Return (X, Y) of the center of cell containing provided text 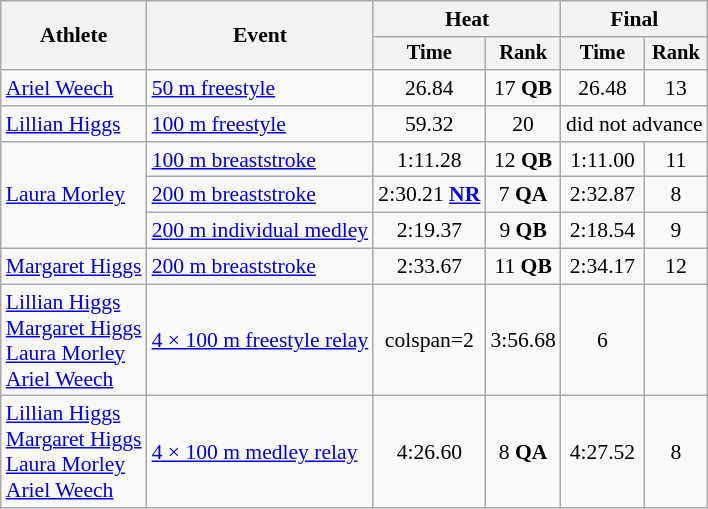
2:33.67 (429, 267)
8 QA (522, 452)
Ariel Weech (74, 88)
26.84 (429, 88)
Heat (467, 19)
4:26.60 (429, 452)
Laura Morley (74, 196)
50 m freestyle (260, 88)
Athlete (74, 36)
Lillian Higgs (74, 124)
17 QB (522, 88)
6 (602, 340)
2:32.87 (602, 195)
9 QB (522, 231)
2:34.17 (602, 267)
11 QB (522, 267)
100 m breaststroke (260, 160)
Margaret Higgs (74, 267)
3:56.68 (522, 340)
7 QA (522, 195)
13 (676, 88)
59.32 (429, 124)
2:30.21 NR (429, 195)
2:18.54 (602, 231)
12 QB (522, 160)
4 × 100 m freestyle relay (260, 340)
colspan=2 (429, 340)
Event (260, 36)
4 × 100 m medley relay (260, 452)
Final (634, 19)
200 m individual medley (260, 231)
9 (676, 231)
26.48 (602, 88)
4:27.52 (602, 452)
1:11.28 (429, 160)
1:11.00 (602, 160)
2:19.37 (429, 231)
11 (676, 160)
did not advance (634, 124)
12 (676, 267)
100 m freestyle (260, 124)
20 (522, 124)
